Identify which cell holds the provided text, then report its (X, Y) central coordinate. 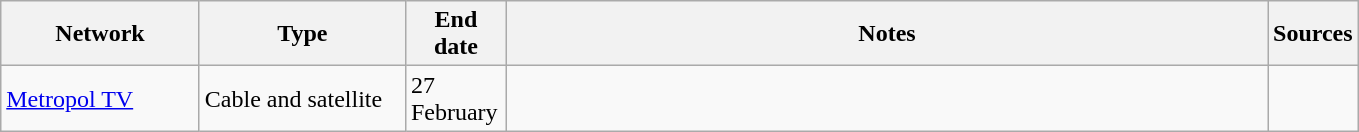
End date (456, 34)
Cable and satellite (302, 98)
Type (302, 34)
Notes (886, 34)
Network (100, 34)
27 February (456, 98)
Sources (1314, 34)
Metropol TV (100, 98)
